Scan for the cell matching the given text and deliver its (x, y) coordinate at center. 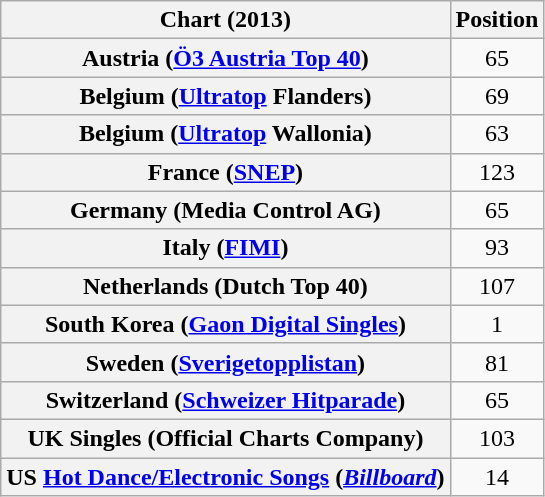
UK Singles (Official Charts Company) (226, 438)
France (SNEP) (226, 172)
Position (497, 20)
Italy (FIMI) (226, 248)
107 (497, 286)
Switzerland (Schweizer Hitparade) (226, 400)
Chart (2013) (226, 20)
Belgium (Ultratop Flanders) (226, 96)
Austria (Ö3 Austria Top 40) (226, 58)
US Hot Dance/Electronic Songs (Billboard) (226, 477)
14 (497, 477)
1 (497, 324)
Sweden (Sverigetopplistan) (226, 362)
South Korea (Gaon Digital Singles) (226, 324)
Germany (Media Control AG) (226, 210)
Belgium (Ultratop Wallonia) (226, 134)
Netherlands (Dutch Top 40) (226, 286)
103 (497, 438)
81 (497, 362)
63 (497, 134)
123 (497, 172)
93 (497, 248)
69 (497, 96)
